Pinpoint the cell where the given text exists, returning its (X, Y) midpoint coordinate. 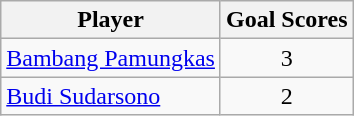
Player (111, 20)
Goal Scores (286, 20)
2 (286, 96)
Budi Sudarsono (111, 96)
Bambang Pamungkas (111, 58)
3 (286, 58)
